Output the [x, y] coordinate of the center of the cell containing the given text.  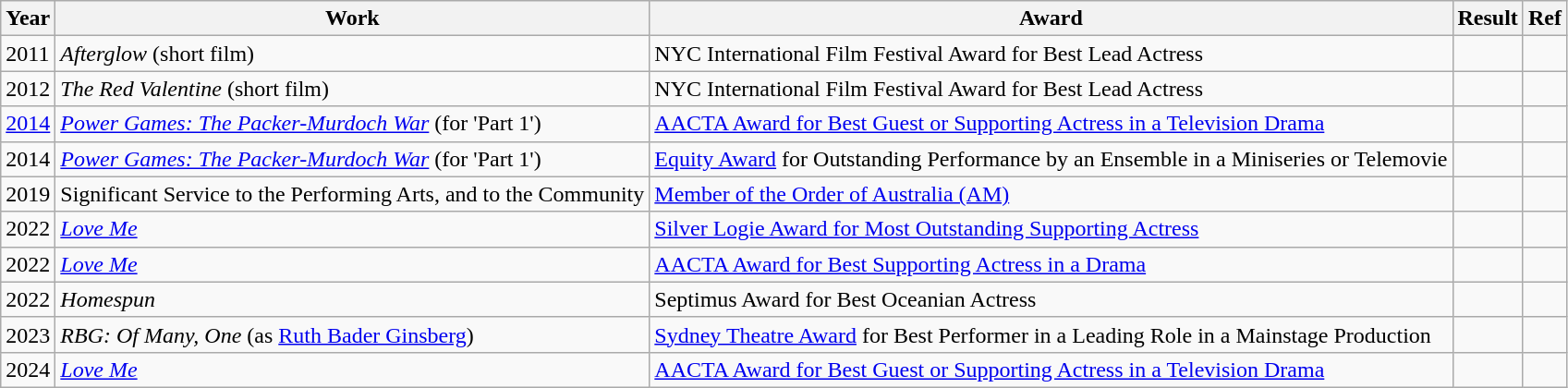
Ref [1545, 18]
Result [1488, 18]
2011 [28, 54]
2023 [28, 334]
Year [28, 18]
2019 [28, 194]
RBG: Of Many, One (as Ruth Bader Ginsberg) [353, 334]
Homespun [353, 299]
Member of the Order of Australia (AM) [1051, 194]
Silver Logie Award for Most Outstanding Supporting Actress [1051, 229]
Work [353, 18]
Equity Award for Outstanding Performance by an Ensemble in a Miniseries or Telemovie [1051, 159]
2024 [28, 370]
Significant Service to the Performing Arts, and to the Community [353, 194]
AACTA Award for Best Supporting Actress in a Drama [1051, 264]
Afterglow (short film) [353, 54]
2012 [28, 89]
Award [1051, 18]
Sydney Theatre Award for Best Performer in a Leading Role in a Mainstage Production [1051, 334]
The Red Valentine (short film) [353, 89]
Septimus Award for Best Oceanian Actress [1051, 299]
